Find where the given text appears and provide that cell's center as (x, y) coordinate. 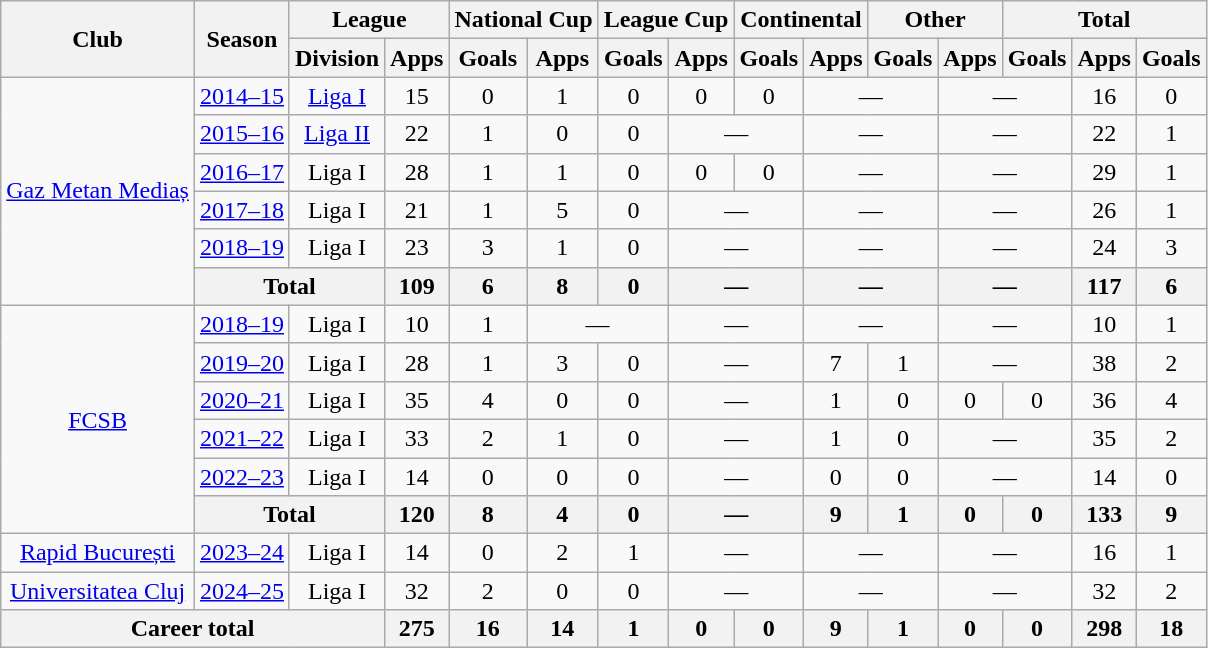
Liga II (336, 134)
21 (417, 210)
2020–21 (242, 400)
7 (836, 362)
26 (1104, 210)
2022–23 (242, 477)
117 (1104, 286)
2021–22 (242, 438)
5 (562, 210)
League (369, 20)
2023–24 (242, 553)
120 (417, 515)
2017–18 (242, 210)
109 (417, 286)
2016–17 (242, 172)
29 (1104, 172)
275 (417, 629)
Division (336, 58)
2014–15 (242, 96)
15 (417, 96)
298 (1104, 629)
24 (1104, 248)
National Cup (524, 20)
Rapid București (98, 553)
Season (242, 39)
Universitatea Cluj (98, 591)
Gaz Metan Mediaș (98, 191)
2015–16 (242, 134)
Continental (801, 20)
33 (417, 438)
36 (1104, 400)
23 (417, 248)
Career total (193, 629)
38 (1104, 362)
League Cup (666, 20)
133 (1104, 515)
2019–20 (242, 362)
18 (1171, 629)
Other (935, 20)
FCSB (98, 419)
2024–25 (242, 591)
Club (98, 39)
